Identify which cell holds the provided text, then report its (x, y) central coordinate. 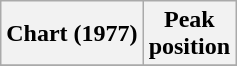
Chart (1977) (72, 34)
Peakposition (189, 34)
